Capture the cell that displays the provided text and extract its (x, y) central coordinate. 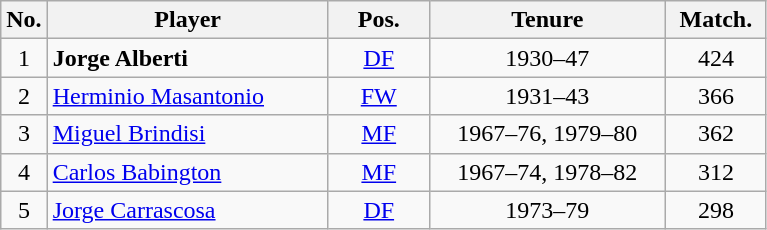
4 (24, 172)
424 (716, 58)
Tenure (547, 20)
1967–74, 1978–82 (547, 172)
Player (188, 20)
No. (24, 20)
2 (24, 96)
Jorge Alberti (188, 58)
Jorge Carrascosa (188, 210)
1967–76, 1979–80 (547, 134)
Herminio Masantonio (188, 96)
1 (24, 58)
1931–43 (547, 96)
366 (716, 96)
FW (378, 96)
Miguel Brindisi (188, 134)
362 (716, 134)
Carlos Babington (188, 172)
312 (716, 172)
Match. (716, 20)
Pos. (378, 20)
1930–47 (547, 58)
298 (716, 210)
5 (24, 210)
1973–79 (547, 210)
3 (24, 134)
